For the text-containing cell, return its midpoint in [x, y] coordinate format. 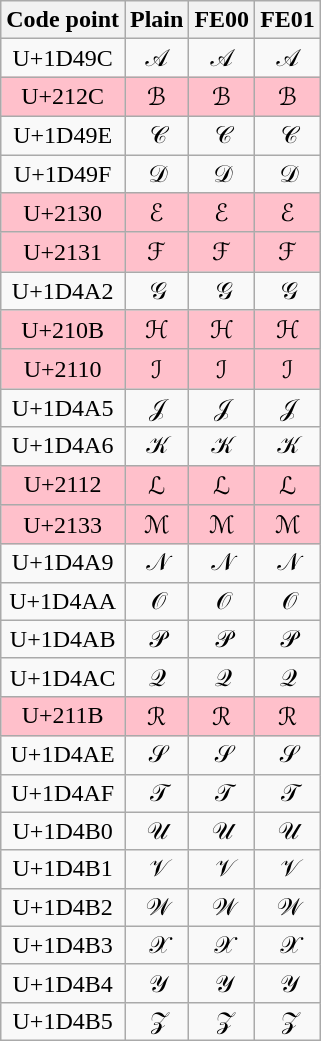
U+2110 [63, 369]
U+1D4B3 [63, 945]
𝒯︀ [222, 793]
𝒳︁ [288, 945]
𝒦︁ [288, 446]
𝒜︁ [288, 58]
ℒ [156, 485]
U+1D4AF [63, 793]
ℋ [156, 330]
U+1D4AB [63, 639]
𝒬︁ [288, 677]
Code point [63, 20]
U+211B [63, 716]
𝒥 [156, 408]
ℛ︀ [222, 716]
ℱ︁ [288, 252]
𝒫︀ [222, 639]
𝒟︀ [222, 173]
U+1D4AA [63, 601]
ℋ︁ [288, 330]
ℳ︁ [288, 525]
U+1D4A2 [63, 291]
U+1D4A5 [63, 408]
𝒞︀ [222, 135]
𝒱 [156, 869]
𝒥︀ [222, 408]
𝒦︀ [222, 446]
𝒴︀ [222, 983]
𝒩 [156, 563]
𝒬︀ [222, 677]
𝒰︁ [288, 831]
U+1D4AE [63, 755]
ℰ︁ [288, 213]
U+2133 [63, 525]
𝒪︀ [222, 601]
ℬ [156, 97]
U+2131 [63, 252]
𝒳 [156, 945]
𝒢︁ [288, 291]
𝒵︁ [288, 1021]
𝒰 [156, 831]
ℒ︀ [222, 485]
𝒵︀ [222, 1021]
U+210B [63, 330]
𝒴 [156, 983]
ℬ︁ [288, 97]
𝒴︁ [288, 983]
ℋ︀ [222, 330]
U+1D4B0 [63, 831]
U+1D49F [63, 173]
𝒲︀ [222, 907]
U+2112 [63, 485]
U+1D49C [63, 58]
U+1D4A6 [63, 446]
𝒵 [156, 1021]
U+1D4B2 [63, 907]
𝒟 [156, 173]
𝒟︁ [288, 173]
ℐ︀ [222, 369]
ℬ︀ [222, 97]
U+1D4B4 [63, 983]
𝒢︀ [222, 291]
ℛ [156, 716]
U+1D49E [63, 135]
𝒞 [156, 135]
𝒮︁ [288, 755]
𝒲︁ [288, 907]
ℐ [156, 369]
𝒯︁ [288, 793]
U+2130 [63, 213]
Plain [156, 20]
𝒪︁ [288, 601]
ℱ [156, 252]
𝒯 [156, 793]
𝒮︀ [222, 755]
𝒢 [156, 291]
𝒞︁ [288, 135]
𝒲 [156, 907]
U+1D4B5 [63, 1021]
𝒫 [156, 639]
ℱ︀ [222, 252]
ℰ [156, 213]
𝒳︀ [222, 945]
𝒫︁ [288, 639]
ℒ︁ [288, 485]
ℰ︀ [222, 213]
𝒥︁ [288, 408]
U+1D4B1 [63, 869]
ℛ︁ [288, 716]
𝒪 [156, 601]
ℳ︀ [222, 525]
𝒩︀ [222, 563]
𝒮 [156, 755]
ℳ [156, 525]
𝒱︁ [288, 869]
U+1D4AC [63, 677]
𝒰︀ [222, 831]
𝒦 [156, 446]
𝒜 [156, 58]
FE01 [288, 20]
𝒜︀ [222, 58]
U+212C [63, 97]
ℐ︁ [288, 369]
U+1D4A9 [63, 563]
FE00 [222, 20]
𝒬 [156, 677]
𝒱︀ [222, 869]
𝒩︁ [288, 563]
